Pinpoint the cell where the given text exists, returning its [X, Y] midpoint coordinate. 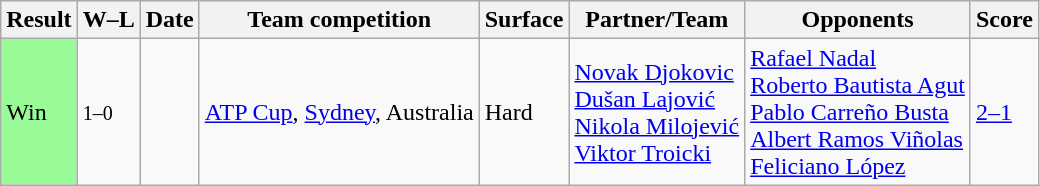
Rafael Nadal Roberto Bautista Agut Pablo Carreño Busta Albert Ramos Viñolas Feliciano López [858, 112]
W–L [108, 20]
Win [39, 112]
ATP Cup, Sydney, Australia [339, 112]
Team competition [339, 20]
Hard [524, 112]
Novak Djokovic Dušan Lajović Nikola Milojević Viktor Troicki [657, 112]
Score [1004, 20]
Opponents [858, 20]
Date [170, 20]
Surface [524, 20]
1–0 [108, 112]
2–1 [1004, 112]
Result [39, 20]
Partner/Team [657, 20]
